Find where the given text appears and provide that cell's center as (x, y) coordinate. 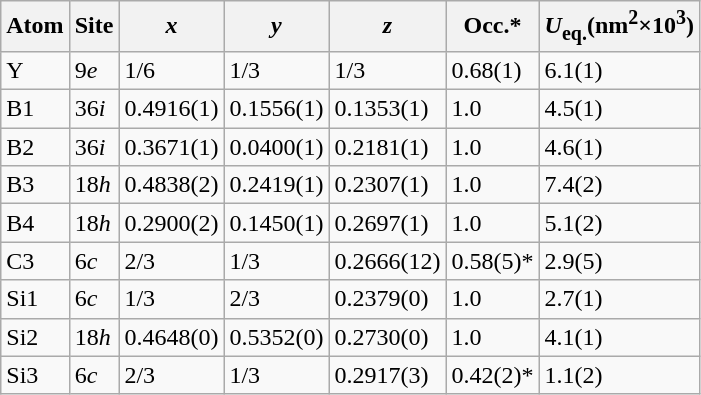
0.42(2)* (492, 375)
0.58(5)* (492, 261)
0.3671(1) (172, 147)
7.4(2) (619, 185)
z (388, 26)
0.5352(0) (276, 337)
0.4916(1) (172, 109)
0.4648(0) (172, 337)
Si1 (35, 299)
0.2730(0) (388, 337)
0.2666(12) (388, 261)
Atom (35, 26)
9e (94, 71)
4.6(1) (619, 147)
C3 (35, 261)
0.68(1) (492, 71)
Si2 (35, 337)
0.4838(2) (172, 185)
0.2379(0) (388, 299)
B4 (35, 223)
0.2900(2) (172, 223)
1.1(2) (619, 375)
2.7(1) (619, 299)
Si3 (35, 375)
Occ.* (492, 26)
0.2917(3) (388, 375)
y (276, 26)
Y (35, 71)
x (172, 26)
Ueq.(nm2×103) (619, 26)
0.2419(1) (276, 185)
0.2697(1) (388, 223)
4.5(1) (619, 109)
Site (94, 26)
5.1(2) (619, 223)
2.9(5) (619, 261)
0.1556(1) (276, 109)
0.1450(1) (276, 223)
B2 (35, 147)
0.2181(1) (388, 147)
6.1(1) (619, 71)
B3 (35, 185)
0.1353(1) (388, 109)
4.1(1) (619, 337)
B1 (35, 109)
1/6 (172, 71)
0.2307(1) (388, 185)
0.0400(1) (276, 147)
